Return the (x, y) coordinate for the center point of the cell that contains the specified text.  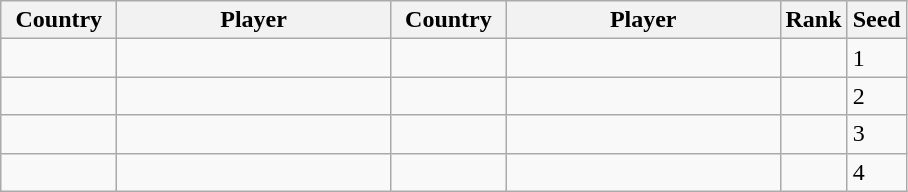
3 (876, 134)
2 (876, 96)
Seed (876, 20)
1 (876, 58)
Rank (814, 20)
4 (876, 172)
